Identify which cell holds the provided text, then report its (X, Y) central coordinate. 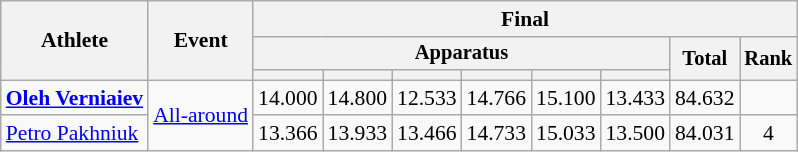
14.800 (358, 98)
Rank (769, 58)
13.466 (426, 134)
Total (704, 58)
14.000 (288, 98)
4 (769, 134)
84.031 (704, 134)
Final (525, 19)
13.500 (636, 134)
13.933 (358, 134)
Athlete (74, 40)
Oleh Verniaiev (74, 98)
Event (200, 40)
13.366 (288, 134)
12.533 (426, 98)
84.632 (704, 98)
14.766 (496, 98)
13.433 (636, 98)
15.033 (566, 134)
Petro Pakhniuk (74, 134)
All-around (200, 116)
15.100 (566, 98)
Apparatus (462, 54)
14.733 (496, 134)
